Detect which cell encompasses the target text, then output its (x, y) center coordinate. 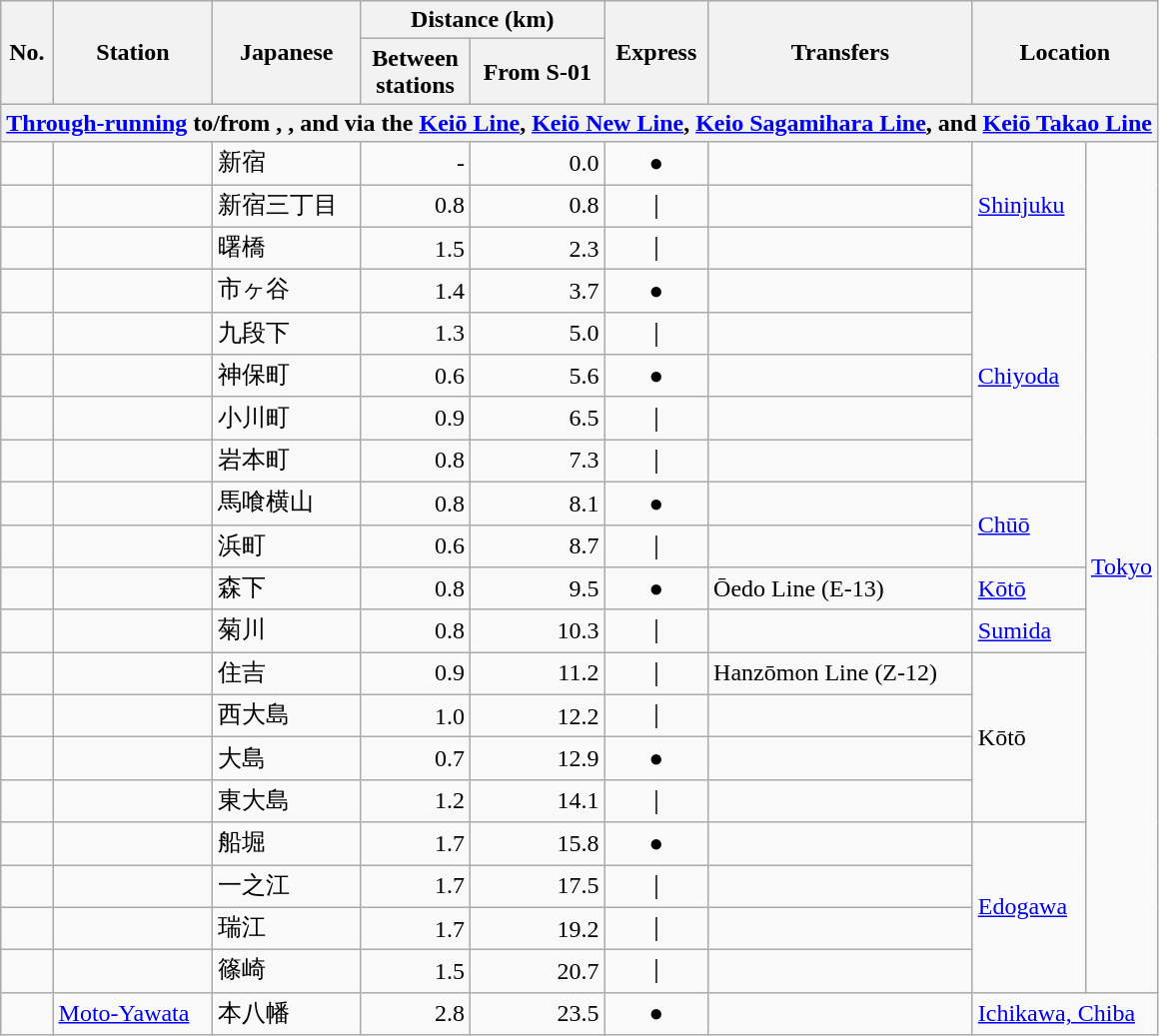
Shinjuku (1029, 206)
一之江 (287, 887)
浜町 (287, 545)
岩本町 (287, 462)
西大島 (287, 715)
12.2 (538, 715)
新宿三丁目 (287, 206)
1.4 (416, 292)
20.7 (538, 971)
5.0 (538, 334)
曙橋 (287, 248)
1.0 (416, 715)
0.7 (416, 759)
6.5 (538, 418)
1.3 (416, 334)
23.5 (538, 1013)
7.3 (538, 462)
- (416, 164)
神保町 (287, 376)
Chiyoda (1029, 376)
Ichikawa, Chiba (1065, 1013)
瑞江 (287, 929)
0.0 (538, 164)
14.1 (538, 801)
船堀 (287, 843)
12.9 (538, 759)
No. (27, 52)
Express (656, 52)
Ōedo Line (E-13) (841, 589)
Japanese (287, 52)
17.5 (538, 887)
小川町 (287, 418)
Moto-Yawata (133, 1013)
住吉 (287, 673)
19.2 (538, 929)
Tokyo (1121, 567)
11.2 (538, 673)
Hanzōmon Line (Z-12) (841, 673)
Sumida (1029, 631)
2.8 (416, 1013)
Betweenstations (416, 72)
九段下 (287, 334)
本八幡 (287, 1013)
From S-01 (538, 72)
2.3 (538, 248)
新宿 (287, 164)
森下 (287, 589)
Location (1065, 52)
8.1 (538, 504)
大島 (287, 759)
8.7 (538, 545)
Chūō (1029, 523)
15.8 (538, 843)
9.5 (538, 589)
5.6 (538, 376)
10.3 (538, 631)
1.2 (416, 801)
東大島 (287, 801)
篠崎 (287, 971)
3.7 (538, 292)
Through-running to/from , , and via the Keiō Line, Keiō New Line, Keio Sagamihara Line, and Keiō Takao Line (579, 123)
菊川 (287, 631)
Transfers (841, 52)
Edogawa (1029, 907)
Station (133, 52)
市ヶ谷 (287, 292)
Distance (km) (483, 20)
馬喰横山 (287, 504)
